Locate the cell with the specified text and output its (x, y) center coordinate. 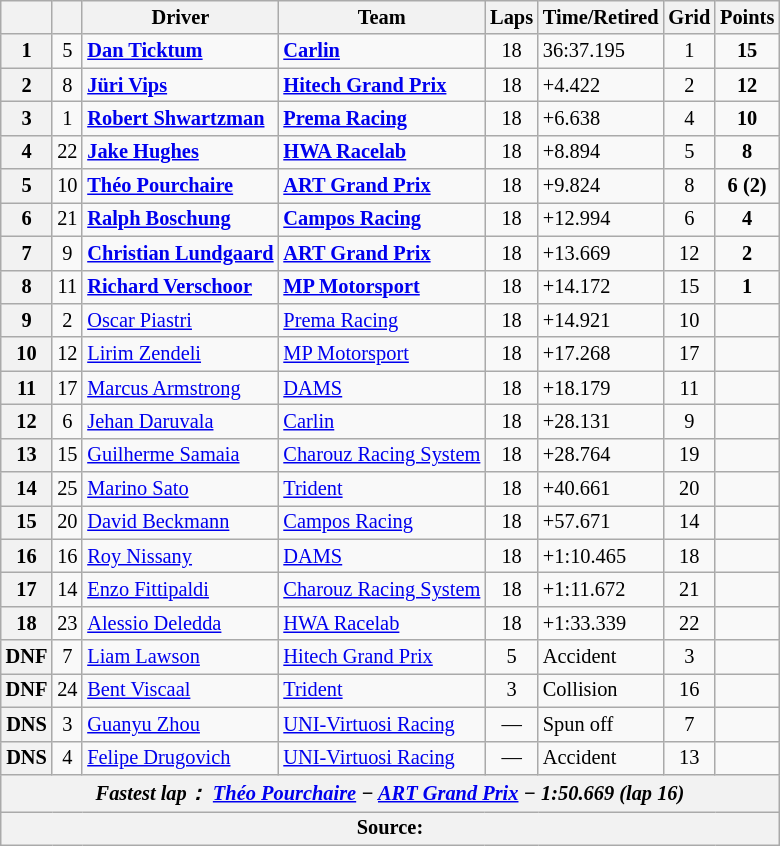
Marino Sato (180, 489)
+28.131 (601, 421)
Liam Lawson (180, 657)
Guanyu Zhou (180, 724)
Théo Pourchaire (180, 186)
+18.179 (601, 388)
Bent Viscaal (180, 690)
Lirim Zendeli (180, 354)
6 (2) (747, 186)
Roy Nissany (180, 556)
+12.994 (601, 219)
Points (747, 17)
Jake Hughes (180, 152)
Collision (601, 690)
Team (382, 17)
Time/Retired (601, 17)
+8.894 (601, 152)
Grid (690, 17)
19 (690, 455)
Dan Ticktum (180, 51)
Spun off (601, 724)
Richard Verschoor (180, 287)
Alessio Deledda (180, 623)
+14.921 (601, 320)
+6.638 (601, 118)
Marcus Armstrong (180, 388)
24 (67, 690)
+1:10.465 (601, 556)
+1:33.339 (601, 623)
+14.172 (601, 287)
Enzo Fittipaldi (180, 589)
+40.661 (601, 489)
Laps (512, 17)
Robert Shwartzman (180, 118)
Guilherme Samaia (180, 455)
Oscar Piastri (180, 320)
+1:11.672 (601, 589)
Fastest lap： Théo Pourchaire − ART Grand Prix − 1:50.669 (lap 16) (390, 792)
Driver (180, 17)
+9.824 (601, 186)
+13.669 (601, 253)
+57.671 (601, 522)
23 (67, 623)
Jehan Daruvala (180, 421)
Jüri Vips (180, 85)
+4.422 (601, 85)
Ralph Boschung (180, 219)
+17.268 (601, 354)
Christian Lundgaard (180, 253)
David Beckmann (180, 522)
36:37.195 (601, 51)
Felipe Drugovich (180, 758)
+28.764 (601, 455)
Source: (390, 828)
25 (67, 489)
